Capture the cell that displays the provided text and extract its (x, y) central coordinate. 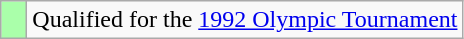
Qualified for the 1992 Olympic Tournament (245, 20)
